From the cell containing the given text, extract its center point as (X, Y) coordinate. 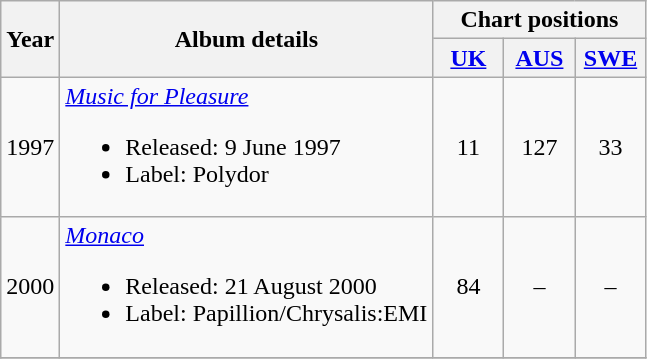
Year (30, 39)
127 (540, 147)
SWE (610, 58)
Music for PleasureReleased: 9 June 1997Label: Polydor (246, 147)
Album details (246, 39)
UK (468, 58)
AUS (540, 58)
84 (468, 287)
33 (610, 147)
Chart positions (540, 20)
2000 (30, 287)
1997 (30, 147)
11 (468, 147)
MonacoReleased: 21 August 2000Label: Papillion/Chrysalis:EMI (246, 287)
